Output the (X, Y) coordinate of the center of the cell containing the given text.  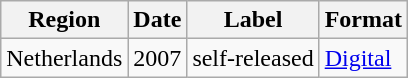
Format (363, 20)
Label (253, 20)
Date (158, 20)
2007 (158, 58)
Region (64, 20)
self-released (253, 58)
Digital (363, 58)
Netherlands (64, 58)
